Scan for the cell matching the given text and deliver its (X, Y) coordinate at center. 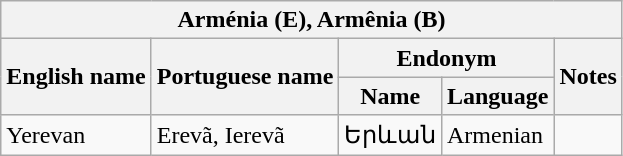
English name (76, 77)
Endonym (446, 58)
Portuguese name (245, 77)
Erevã, Ierevã (245, 135)
Language (497, 96)
Arménia (E), Armênia (B) (312, 20)
Երևան (390, 135)
Name (390, 96)
Yerevan (76, 135)
Notes (588, 77)
Armenian (497, 135)
